Determine the (X, Y) coordinate at the center of the cell enclosing the given text.  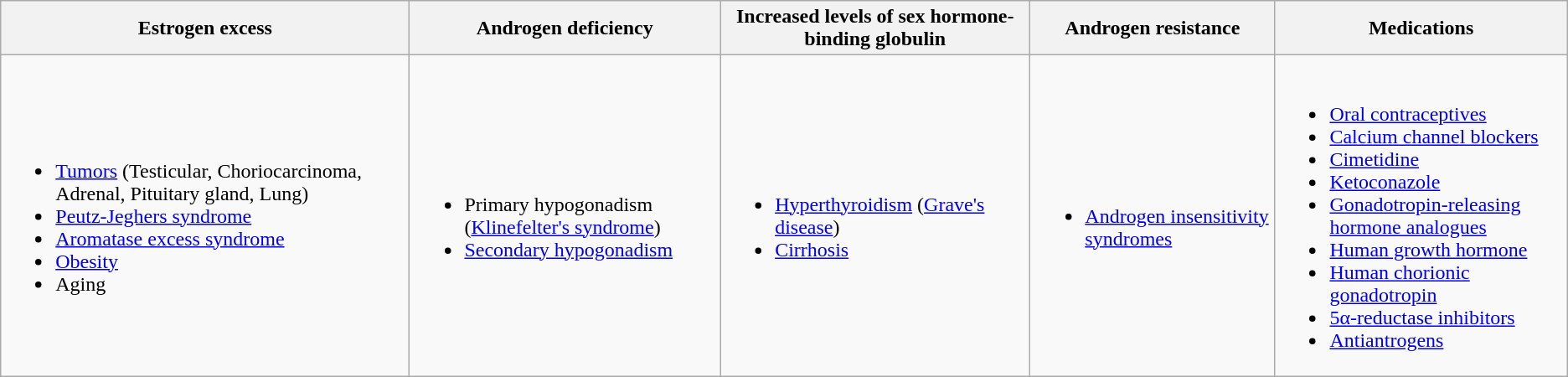
Tumors (Testicular, Choriocarcinoma, Adrenal, Pituitary gland, Lung)Peutz-Jeghers syndromeAromatase excess syndromeObesityAging (205, 216)
Primary hypogonadism (Klinefelter's syndrome)Secondary hypogonadism (565, 216)
Estrogen excess (205, 28)
Increased levels of sex hormone-binding globulin (875, 28)
Hyperthyroidism (Grave's disease)Cirrhosis (875, 216)
Androgen resistance (1153, 28)
Medications (1421, 28)
Androgen deficiency (565, 28)
Androgen insensitivity syndromes (1153, 216)
